Return (x, y) of the center of cell containing provided text 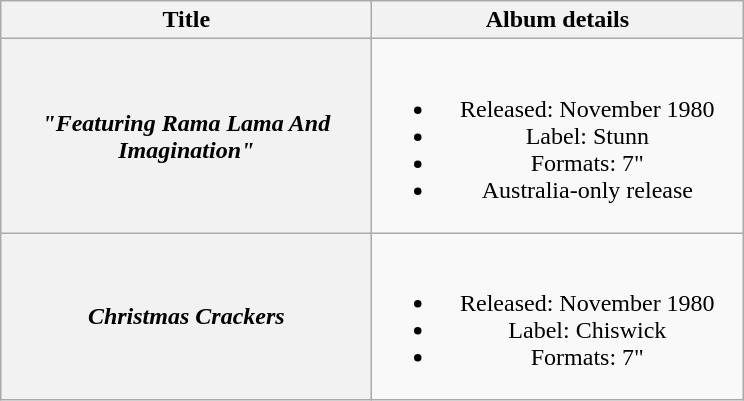
"Featuring Rama Lama And Imagination" (186, 136)
Released: November 1980Label: StunnFormats: 7"Australia-only release (558, 136)
Title (186, 20)
Christmas Crackers (186, 316)
Album details (558, 20)
Released: November 1980Label: ChiswickFormats: 7" (558, 316)
